Scan for the cell matching the given text and deliver its (X, Y) coordinate at center. 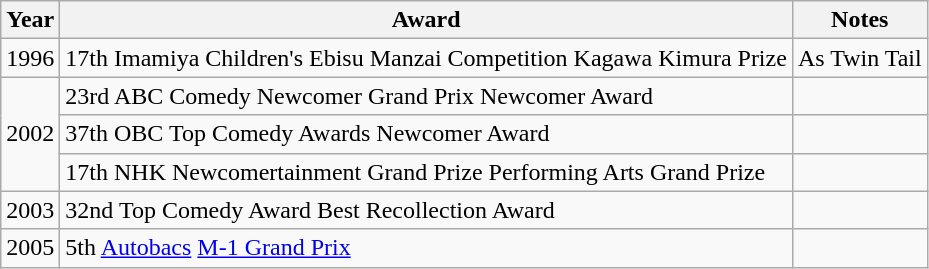
2003 (30, 210)
Award (426, 20)
32nd Top Comedy Award Best Recollection Award (426, 210)
Year (30, 20)
2005 (30, 248)
17th Imamiya Children's Ebisu Manzai Competition Kagawa Kimura Prize (426, 58)
1996 (30, 58)
As Twin Tail (860, 58)
23rd ABC Comedy Newcomer Grand Prix Newcomer Award (426, 96)
Notes (860, 20)
5th Autobacs M-1 Grand Prix (426, 248)
17th NHK Newcomertainment Grand Prize Performing Arts Grand Prize (426, 172)
37th OBC Top Comedy Awards Newcomer Award (426, 134)
2002 (30, 134)
